Output the [X, Y] coordinate of the center of the cell containing the given text.  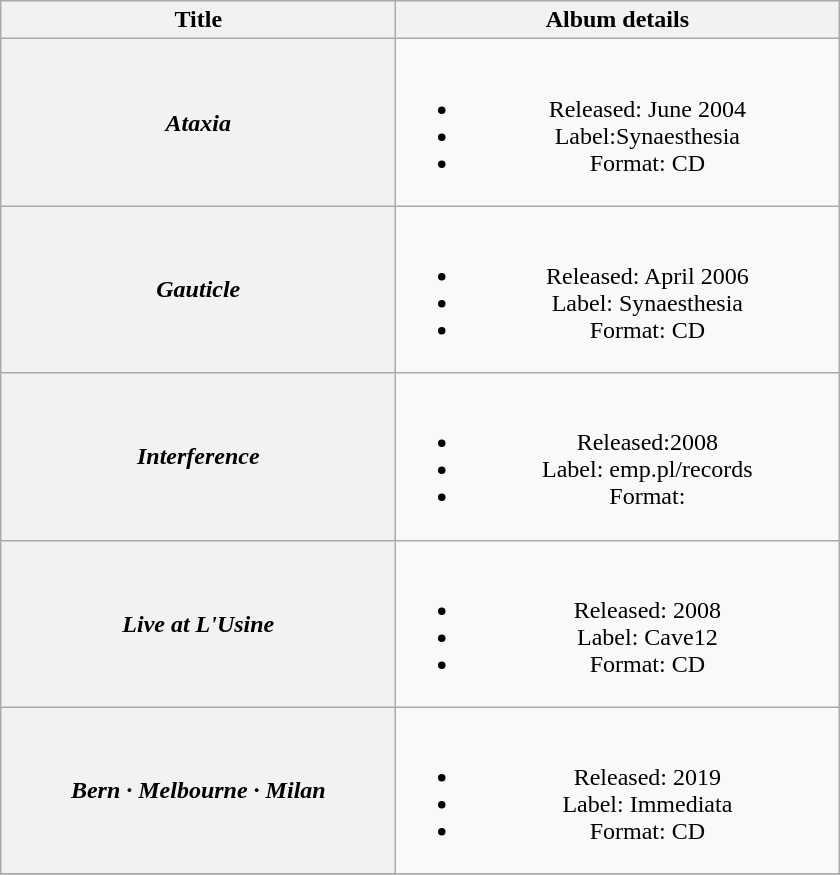
Ataxia [198, 122]
Released: 2008Label: Cave12Format: CD [618, 624]
Released: 2019Label: ImmediataFormat: CD [618, 790]
Bern · Melbourne · Milan [198, 790]
Gauticle [198, 290]
Released: April 2006Label: Synaesthesia Format: CD [618, 290]
Live at L'Usine [198, 624]
Album details [618, 20]
Released: June 2004Label:SynaesthesiaFormat: CD [618, 122]
Released:2008Label: emp.pl/records Format: [618, 456]
Interference [198, 456]
Title [198, 20]
